Detect which cell encompasses the target text, then output its (X, Y) center coordinate. 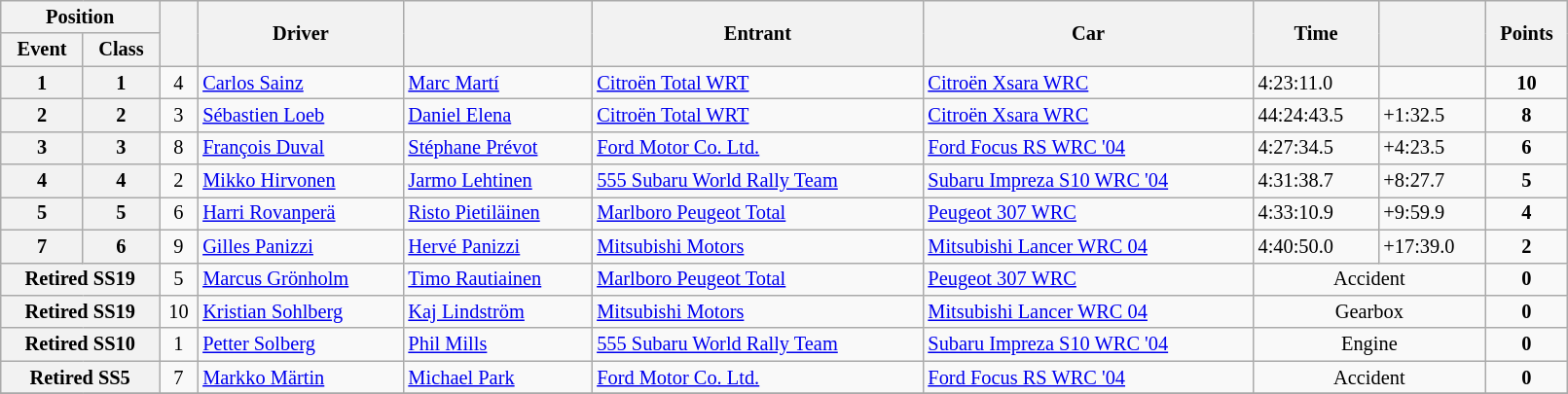
Class (121, 50)
François Duval (300, 148)
Car (1088, 33)
Carlos Sainz (300, 83)
Sébastien Loeb (300, 115)
Position (80, 17)
4:31:38.7 (1316, 181)
4:23:11.0 (1316, 83)
Kristian Sohlberg (300, 311)
Retired SS5 (80, 377)
+8:27.7 (1432, 181)
Marcus Grönholm (300, 279)
Gilles Panizzi (300, 246)
Mikko Hirvonen (300, 181)
Petter Solberg (300, 344)
+4:23.5 (1432, 148)
9 (179, 246)
4:40:50.0 (1316, 246)
Driver (300, 33)
Markko Märtin (300, 377)
Timo Rautiainen (498, 279)
Marc Martí (498, 83)
Michael Park (498, 377)
Stéphane Prévot (498, 148)
Hervé Panizzi (498, 246)
44:24:43.5 (1316, 115)
Time (1316, 33)
Retired SS10 (80, 344)
Harri Rovanperä (300, 213)
Jarmo Lehtinen (498, 181)
Kaj Lindström (498, 311)
Daniel Elena (498, 115)
Points (1526, 33)
4:27:34.5 (1316, 148)
+9:59.9 (1432, 213)
4:33:10.9 (1316, 213)
+1:32.5 (1432, 115)
Entrant (757, 33)
Event (43, 50)
Risto Pietiläinen (498, 213)
+17:39.0 (1432, 246)
Phil Mills (498, 344)
Engine (1369, 344)
Gearbox (1369, 311)
